Return the (X, Y) coordinate for the center point of the cell that contains the specified text.  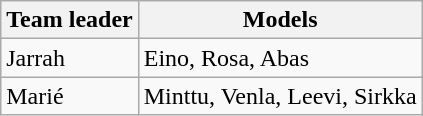
Minttu, Venla, Leevi, Sirkka (280, 96)
Team leader (70, 20)
Marié (70, 96)
Jarrah (70, 58)
Models (280, 20)
Eino, Rosa, Abas (280, 58)
